Capture the cell that displays the provided text and extract its (X, Y) central coordinate. 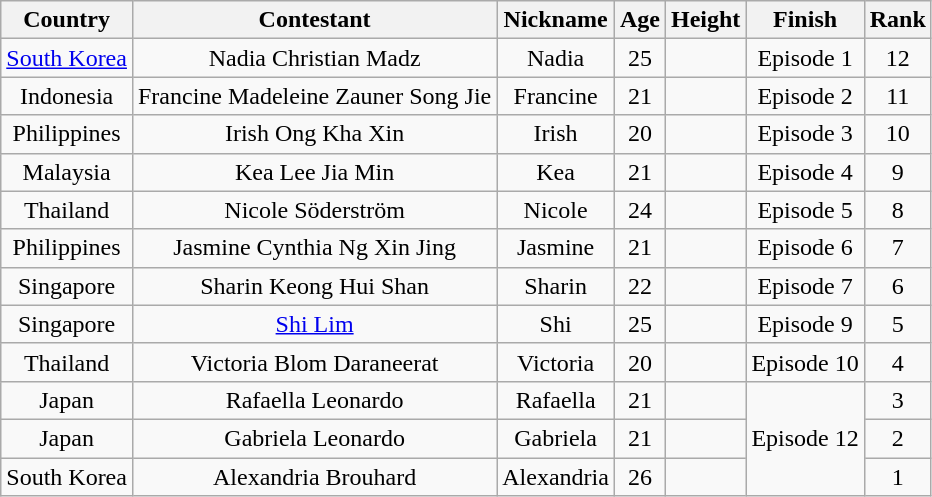
Jasmine (556, 248)
22 (640, 286)
11 (898, 96)
Episode 9 (805, 324)
Episode 2 (805, 96)
Nickname (556, 20)
Gabriela Leonardo (314, 438)
Francine Madeleine Zauner Song Jie (314, 96)
Jasmine Cynthia Ng Xin Jing (314, 248)
Nicole (556, 210)
7 (898, 248)
24 (640, 210)
Episode 12 (805, 438)
Kea Lee Jia Min (314, 172)
Malaysia (67, 172)
Height (705, 20)
Alexandria Brouhard (314, 477)
Rank (898, 20)
Episode 7 (805, 286)
Episode 5 (805, 210)
Sharin (556, 286)
6 (898, 286)
12 (898, 58)
Sharin Keong Hui Shan (314, 286)
8 (898, 210)
4 (898, 362)
Episode 6 (805, 248)
Contestant (314, 20)
Shi Lim (314, 324)
Nadia (556, 58)
1 (898, 477)
Indonesia (67, 96)
Irish Ong Kha Xin (314, 134)
Gabriela (556, 438)
Kea (556, 172)
Francine (556, 96)
Irish (556, 134)
3 (898, 400)
Nadia Christian Madz (314, 58)
Episode 3 (805, 134)
5 (898, 324)
10 (898, 134)
Country (67, 20)
Victoria Blom Daraneerat (314, 362)
Rafaella (556, 400)
Rafaella Leonardo (314, 400)
26 (640, 477)
9 (898, 172)
Episode 10 (805, 362)
Victoria (556, 362)
Alexandria (556, 477)
Finish (805, 20)
Nicole Söderström (314, 210)
2 (898, 438)
Shi (556, 324)
Age (640, 20)
Episode 4 (805, 172)
Episode 1 (805, 58)
